Pinpoint the cell where the given text exists, returning its (x, y) midpoint coordinate. 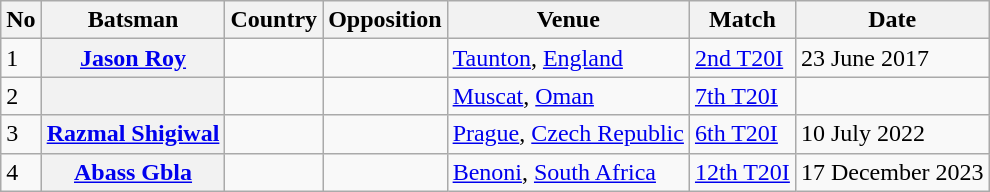
7th T20I (742, 96)
Taunton, England (568, 58)
Opposition (385, 20)
Razmal Shigiwal (133, 134)
Abass Gbla (133, 172)
Country (274, 20)
3 (21, 134)
No (21, 20)
Benoni, South Africa (568, 172)
2nd T20I (742, 58)
Jason Roy (133, 58)
Prague, Czech Republic (568, 134)
2 (21, 96)
4 (21, 172)
Match (742, 20)
12th T20I (742, 172)
23 June 2017 (892, 58)
6th T20I (742, 134)
10 July 2022 (892, 134)
Date (892, 20)
Venue (568, 20)
1 (21, 58)
Muscat, Oman (568, 96)
Batsman (133, 20)
17 December 2023 (892, 172)
